Search for the cell housing the specified text and yield its [x, y] center coordinate. 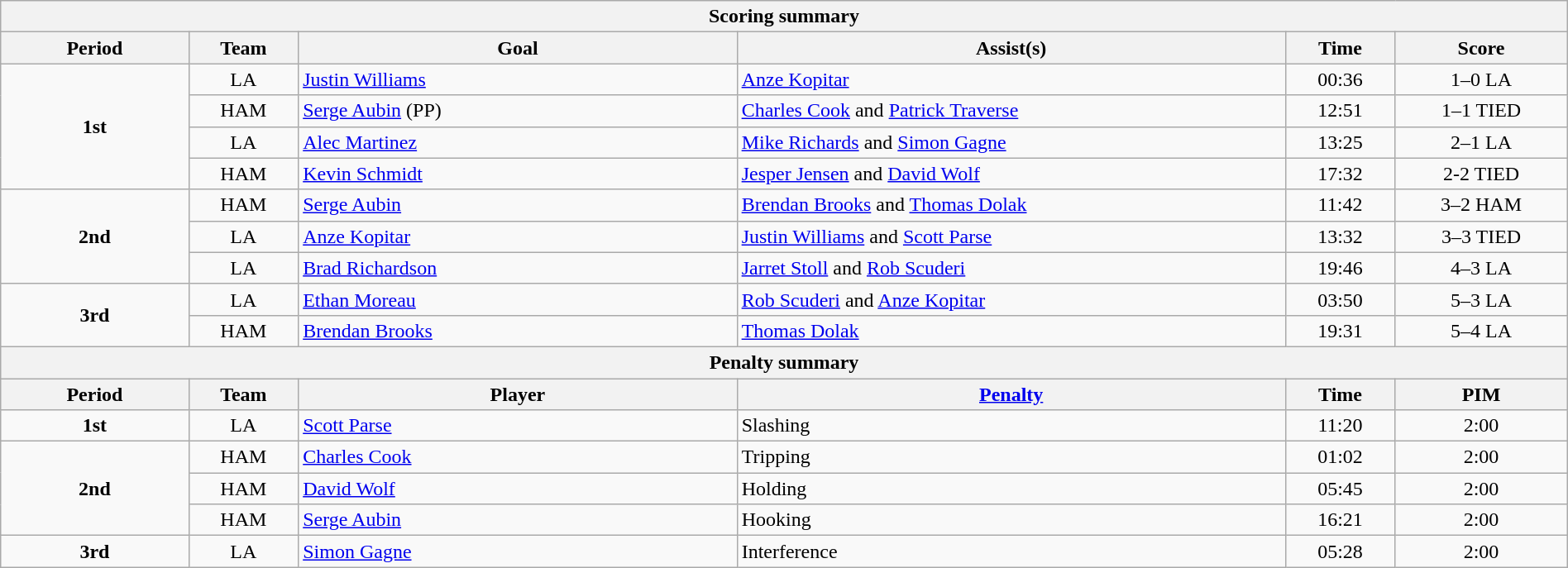
5–4 LA [1481, 331]
Goal [518, 48]
03:50 [1340, 299]
05:28 [1340, 551]
00:36 [1340, 79]
Kevin Schmidt [518, 174]
Brendan Brooks [518, 331]
Justin Williams [518, 79]
13:25 [1340, 142]
Score [1481, 48]
PIM [1481, 394]
3–3 TIED [1481, 236]
Charles Cook [518, 457]
Justin Williams and Scott Parse [1011, 236]
1–1 TIED [1481, 111]
3–2 HAM [1481, 205]
Brendan Brooks and Thomas Dolak [1011, 205]
Assist(s) [1011, 48]
Scott Parse [518, 426]
Holding [1011, 489]
12:51 [1340, 111]
Rob Scuderi and Anze Kopitar [1011, 299]
05:45 [1340, 489]
16:21 [1340, 520]
4–3 LA [1481, 268]
19:31 [1340, 331]
11:42 [1340, 205]
Thomas Dolak [1011, 331]
2-2 TIED [1481, 174]
Serge Aubin (PP) [518, 111]
Penalty summary [784, 362]
Player [518, 394]
Jesper Jensen and David Wolf [1011, 174]
13:32 [1340, 236]
2–1 LA [1481, 142]
01:02 [1340, 457]
Simon Gagne [518, 551]
11:20 [1340, 426]
Slashing [1011, 426]
David Wolf [518, 489]
Alec Martinez [518, 142]
1–0 LA [1481, 79]
5–3 LA [1481, 299]
Interference [1011, 551]
Penalty [1011, 394]
Brad Richardson [518, 268]
Tripping [1011, 457]
19:46 [1340, 268]
Jarret Stoll and Rob Scuderi [1011, 268]
17:32 [1340, 174]
Scoring summary [784, 17]
Charles Cook and Patrick Traverse [1011, 111]
Hooking [1011, 520]
Mike Richards and Simon Gagne [1011, 142]
Ethan Moreau [518, 299]
